Return the [x, y] coordinate for the center point of the cell that contains the specified text.  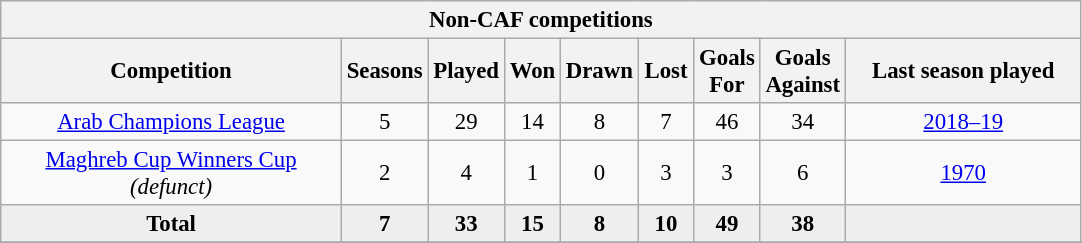
2 [384, 174]
4 [466, 174]
Seasons [384, 72]
Goals Against [802, 72]
1 [532, 174]
Maghreb Cup Winners Cup (defunct) [172, 174]
49 [727, 224]
Arab Champions League [172, 122]
Goals For [727, 72]
34 [802, 122]
Played [466, 72]
Drawn [600, 72]
Lost [666, 72]
Last season played [963, 72]
0 [600, 174]
Total [172, 224]
46 [727, 122]
33 [466, 224]
29 [466, 122]
10 [666, 224]
2018–19 [963, 122]
6 [802, 174]
5 [384, 122]
15 [532, 224]
14 [532, 122]
1970 [963, 174]
Won [532, 72]
Non-CAF competitions [541, 20]
Competition [172, 72]
38 [802, 224]
